Determine the [X, Y] coordinate at the center of the cell enclosing the given text.  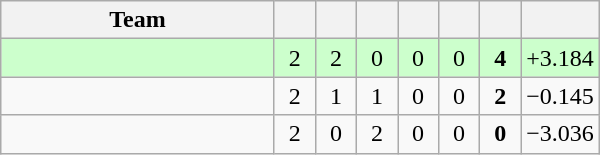
+3.184 [560, 58]
−0.145 [560, 96]
Team [138, 20]
−3.036 [560, 134]
4 [500, 58]
